Search for the cell housing the specified text and yield its [X, Y] center coordinate. 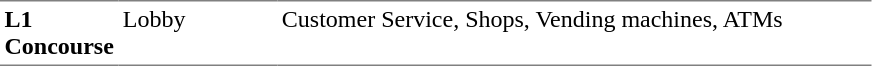
Customer Service, Shops, Vending machines, ATMs [574, 33]
L1Concourse [59, 33]
Lobby [198, 33]
